Locate the cell with the specified text and output its (X, Y) center coordinate. 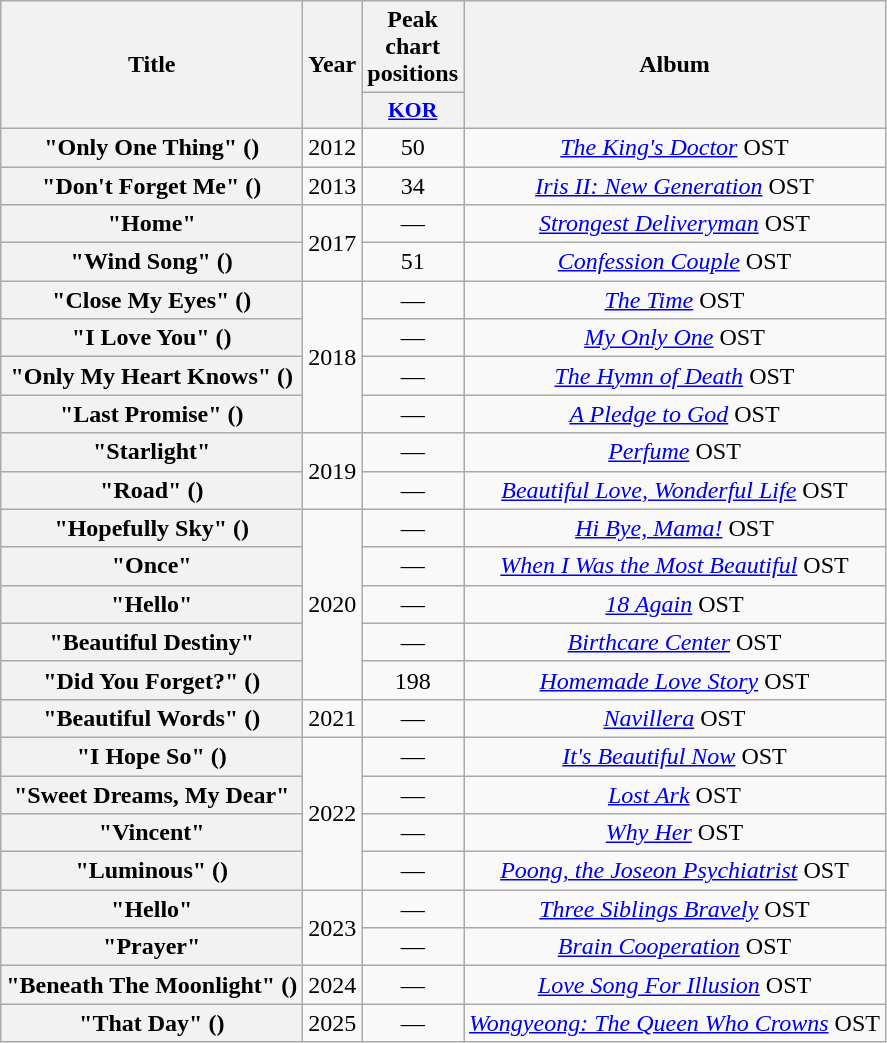
"Starlight" (152, 452)
2018 (332, 357)
Strongest Deliveryman OST (675, 224)
2024 (332, 985)
KOR (413, 111)
"Beautiful Words" () (152, 718)
"Last Promise" () (152, 414)
198 (413, 680)
Hi Bye, Mama! OST (675, 528)
"Once" (152, 566)
"Prayer" (152, 947)
"I Love You" () (152, 338)
2019 (332, 471)
"Only One Thing" () (152, 147)
50 (413, 147)
When I Was the Most Beautiful OST (675, 566)
Confession Couple OST (675, 262)
A Pledge to God OST (675, 414)
34 (413, 185)
Homemade Love Story OST (675, 680)
The Hymn of Death OST (675, 376)
Perfume OST (675, 452)
"I Hope So" () (152, 756)
Wongyeong: The Queen Who Crowns OST (675, 1023)
"Beneath The Moonlight" () (152, 985)
"Did You Forget?" () (152, 680)
Brain Cooperation OST (675, 947)
"Don't Forget Me" () (152, 185)
It's Beautiful Now OST (675, 756)
The King's Doctor OST (675, 147)
The Time OST (675, 300)
"Road" () (152, 490)
My Only One OST (675, 338)
"Home" (152, 224)
Album (675, 65)
Three Siblings Bravely OST (675, 909)
"Hopefully Sky" () (152, 528)
"Luminous" () (152, 871)
Year (332, 65)
Poong, the Joseon Psychiatrist OST (675, 871)
Lost Ark OST (675, 795)
2022 (332, 813)
2013 (332, 185)
Love Song For Illusion OST (675, 985)
Iris II: New Generation OST (675, 185)
"Only My Heart Knows" () (152, 376)
2023 (332, 928)
"Vincent" (152, 833)
Birthcare Center OST (675, 642)
2012 (332, 147)
2020 (332, 604)
Navillera OST (675, 718)
"Beautiful Destiny" (152, 642)
Title (152, 65)
Why Her OST (675, 833)
2017 (332, 243)
Peak chart positions (413, 47)
51 (413, 262)
2021 (332, 718)
"That Day" () (152, 1023)
"Wind Song" () (152, 262)
2025 (332, 1023)
"Sweet Dreams, My Dear" (152, 795)
"Close My Eyes" () (152, 300)
18 Again OST (675, 604)
Beautiful Love, Wonderful Life OST (675, 490)
